Output the [X, Y] coordinate of the center of the cell containing the given text.  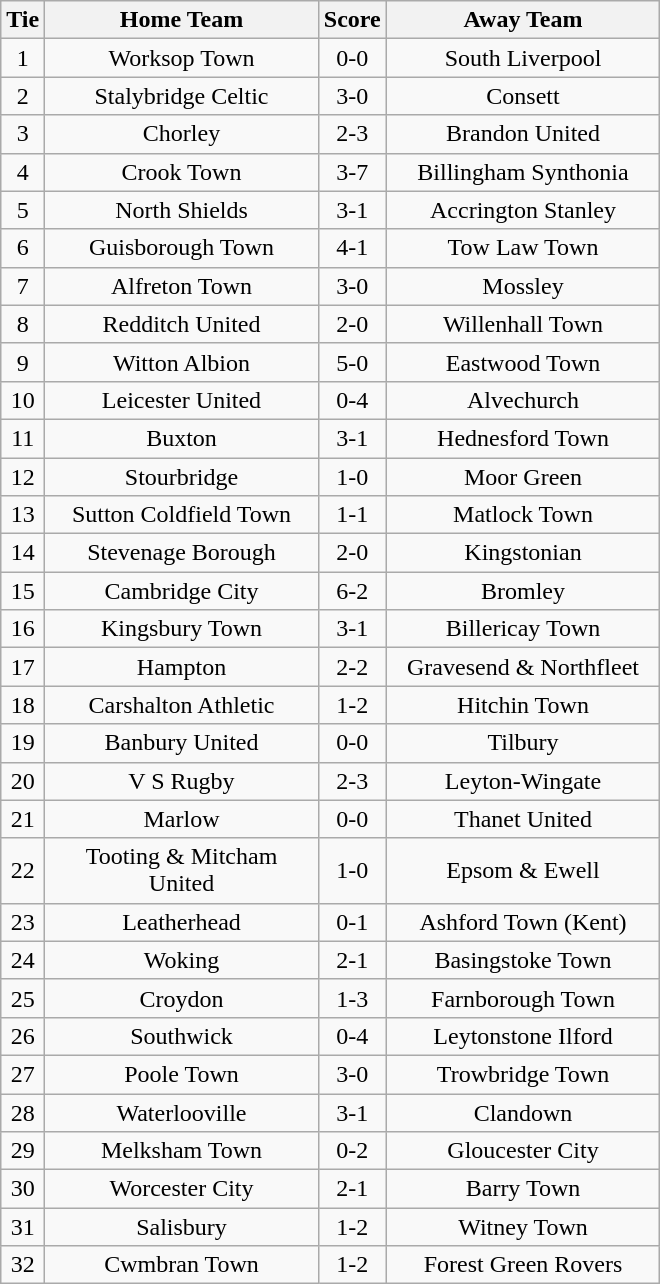
9 [23, 362]
Thanet United [523, 819]
Away Team [523, 20]
Witton Albion [182, 362]
Woking [182, 960]
30 [23, 1189]
3 [23, 134]
Buxton [182, 438]
0-2 [352, 1151]
V S Rugby [182, 781]
32 [23, 1265]
Salisbury [182, 1227]
24 [23, 960]
Banbury United [182, 743]
Epsom & Ewell [523, 870]
3-7 [352, 172]
6 [23, 248]
Sutton Coldfield Town [182, 515]
Kingsbury Town [182, 629]
Score [352, 20]
16 [23, 629]
Leyton-Wingate [523, 781]
Cwmbran Town [182, 1265]
Basingstoke Town [523, 960]
Leytonstone Ilford [523, 1036]
7 [23, 286]
1-1 [352, 515]
25 [23, 998]
Consett [523, 96]
31 [23, 1227]
North Shields [182, 210]
Hampton [182, 667]
Tooting & Mitcham United [182, 870]
Poole Town [182, 1074]
5-0 [352, 362]
Stourbridge [182, 477]
Barry Town [523, 1189]
Waterlooville [182, 1113]
21 [23, 819]
4 [23, 172]
17 [23, 667]
14 [23, 553]
8 [23, 324]
Moor Green [523, 477]
Mossley [523, 286]
Farnborough Town [523, 998]
Willenhall Town [523, 324]
Matlock Town [523, 515]
Southwick [182, 1036]
Stevenage Borough [182, 553]
5 [23, 210]
Alfreton Town [182, 286]
15 [23, 591]
Tie [23, 20]
Billingham Synthonia [523, 172]
22 [23, 870]
Brandon United [523, 134]
Leicester United [182, 400]
20 [23, 781]
South Liverpool [523, 58]
Redditch United [182, 324]
Witney Town [523, 1227]
Bromley [523, 591]
Carshalton Athletic [182, 705]
23 [23, 922]
Worcester City [182, 1189]
Guisborough Town [182, 248]
Tilbury [523, 743]
4-1 [352, 248]
11 [23, 438]
Trowbridge Town [523, 1074]
26 [23, 1036]
Eastwood Town [523, 362]
Leatherhead [182, 922]
29 [23, 1151]
Alvechurch [523, 400]
28 [23, 1113]
19 [23, 743]
10 [23, 400]
Tow Law Town [523, 248]
2 [23, 96]
Worksop Town [182, 58]
1-3 [352, 998]
Ashford Town (Kent) [523, 922]
6-2 [352, 591]
Hitchin Town [523, 705]
Croydon [182, 998]
0-1 [352, 922]
2-2 [352, 667]
12 [23, 477]
Hednesford Town [523, 438]
Gravesend & Northfleet [523, 667]
Marlow [182, 819]
18 [23, 705]
Cambridge City [182, 591]
Chorley [182, 134]
Forest Green Rovers [523, 1265]
Melksham Town [182, 1151]
Crook Town [182, 172]
27 [23, 1074]
Accrington Stanley [523, 210]
Kingstonian [523, 553]
Billericay Town [523, 629]
Home Team [182, 20]
Stalybridge Celtic [182, 96]
Gloucester City [523, 1151]
1 [23, 58]
13 [23, 515]
Clandown [523, 1113]
